Output the [x, y] coordinate of the center of the cell containing the given text.  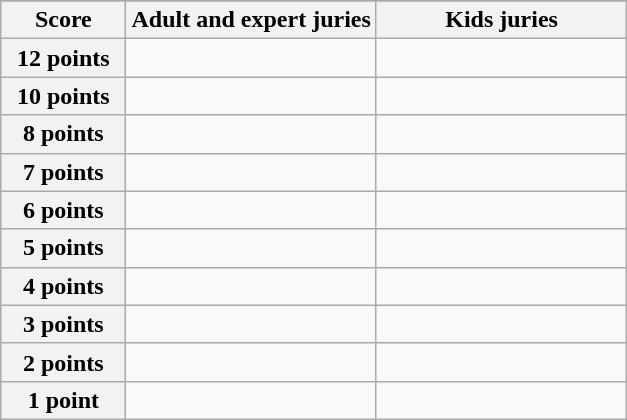
1 point [64, 400]
2 points [64, 362]
Kids juries [501, 20]
6 points [64, 210]
8 points [64, 134]
5 points [64, 248]
10 points [64, 96]
Score [64, 20]
Adult and expert juries [251, 20]
3 points [64, 324]
12 points [64, 58]
7 points [64, 172]
4 points [64, 286]
